Detect which cell encompasses the target text, then output its [x, y] center coordinate. 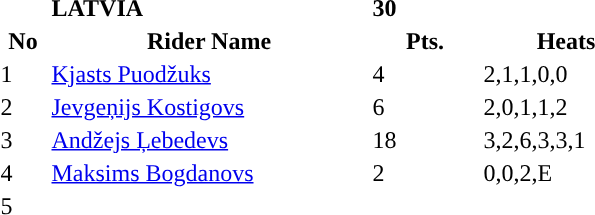
Kjasts Puodžuks [209, 74]
Jevgeņijs Kostigovs [209, 107]
Pts. [425, 41]
4 [425, 74]
Andžejs Ļebedevs [209, 140]
Rider Name [209, 41]
18 [425, 140]
2 [425, 173]
Maksims Bogdanovs [209, 173]
6 [425, 107]
